Extract the [X, Y] coordinate from the center of the cell holding the provided text.  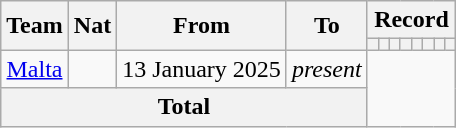
Malta [35, 69]
From [202, 26]
To [326, 26]
Team [35, 26]
Total [184, 107]
Record [411, 20]
Nat [92, 26]
present [326, 69]
13 January 2025 [202, 69]
